Determine the (x, y) coordinate at the center of the cell enclosing the given text.  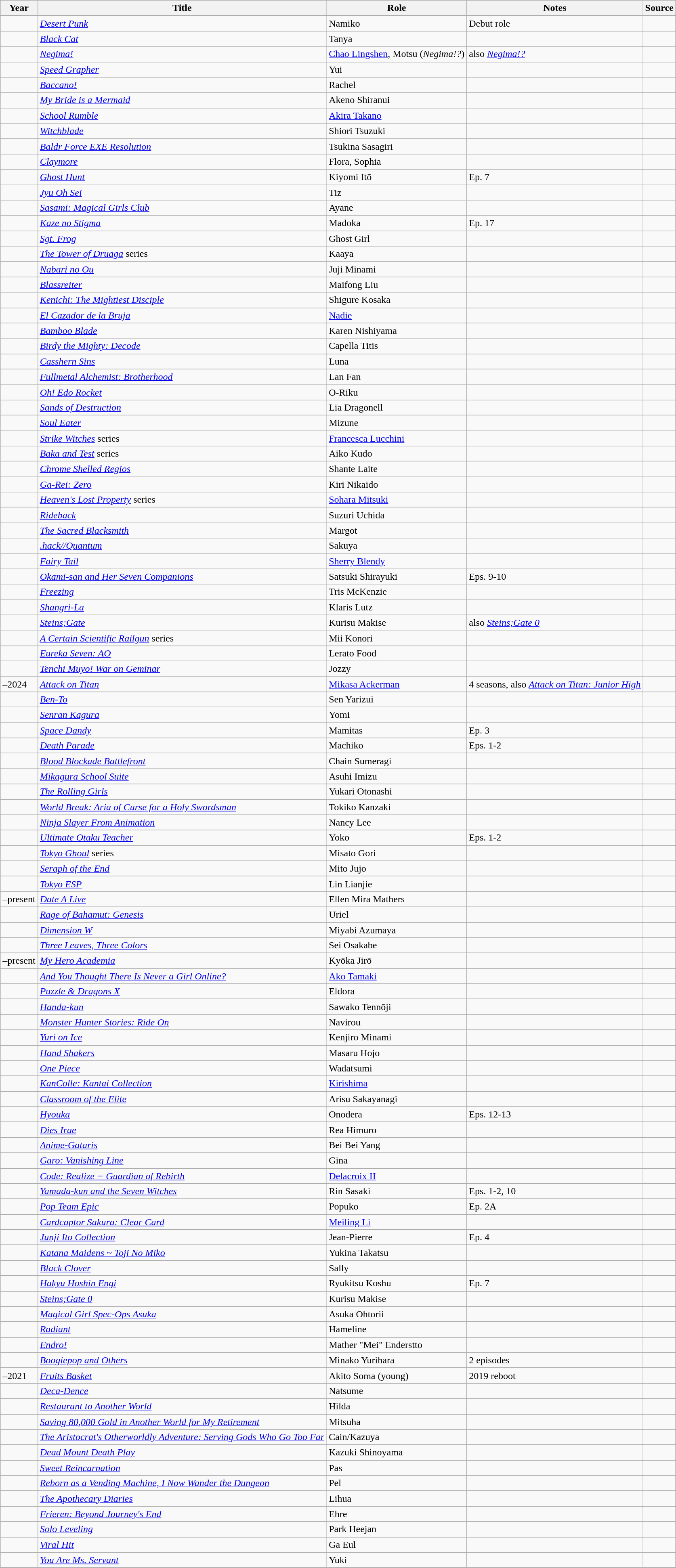
Ryukitsu Koshu (397, 1283)
Heaven's Lost Property series (182, 500)
Freezing (182, 592)
Rideback (182, 515)
Fullmetal Alchemist: Brotherhood (182, 377)
Source (659, 8)
Yoko (397, 838)
Notes (555, 8)
Death Parade (182, 746)
Hameline (397, 1329)
Mamitas (397, 730)
Yomi (397, 715)
Kenjiro Minami (397, 1038)
Suzuri Uchida (397, 515)
Asuhi Imizu (397, 776)
Kirishima (397, 1084)
Mitsuha (397, 1421)
Yuri on Ice (182, 1038)
And You Thought There Is Never a Girl Online? (182, 976)
The Sacred Blacksmith (182, 530)
My Bride is a Mermaid (182, 100)
Wadatsumi (397, 1068)
Deca-Dence (182, 1391)
Madoka (397, 223)
Black Clover (182, 1268)
Mather "Mei" Enderstto (397, 1345)
Natsume (397, 1391)
Code: Realize − Guardian of Rebirth (182, 1176)
Hilda (397, 1406)
Sohara Mitsuki (397, 500)
Anime-Gataris (182, 1145)
Junji Ito Collection (182, 1237)
Namiko (397, 23)
Masaru Hojo (397, 1053)
Ep. 3 (555, 730)
The Rolling Girls (182, 792)
Akira Takano (397, 115)
Miyabi Azumaya (397, 930)
Kazuki Shinoyama (397, 1453)
Margot (397, 530)
Sherry Blendy (397, 561)
Radiant (182, 1329)
Negima! (182, 54)
Tenchi Muyo! War on Geminar (182, 669)
Pop Team Epic (182, 1207)
Eps. 12-13 (555, 1114)
Puzzle & Dragons X (182, 992)
Saving 80,000 Gold in Another World for My Retirement (182, 1421)
Ep. 2A (555, 1207)
Hakyu Hoshin Engi (182, 1283)
Cardcaptor Sakura: Clear Card (182, 1222)
Dead Mount Death Play (182, 1453)
2019 reboot (555, 1375)
Meiling Li (397, 1222)
Akeno Shiranui (397, 100)
Role (397, 8)
Ehre (397, 1514)
Yukari Otonashi (397, 792)
Mikagura School Suite (182, 776)
Arisu Sakayanagi (397, 1099)
Mito Jujo (397, 868)
Chao Lingshen, Motsu (Negima!?) (397, 54)
Jean-Pierre (397, 1237)
Ellen Mira Mathers (397, 899)
Nancy Lee (397, 822)
Yamada-kun and the Seven Witches (182, 1191)
Speed Grapher (182, 69)
Juji Minami (397, 269)
Delacroix II (397, 1176)
One Piece (182, 1068)
Strike Witches series (182, 438)
Katana Maidens ~ Toji No Miko (182, 1253)
Tokyo Ghoul series (182, 853)
Nabari no Ou (182, 269)
Shigure Kosaka (397, 300)
Sei Osakabe (397, 945)
Luna (397, 361)
Eureka Seven: AO (182, 653)
Jyu Oh Sei (182, 193)
Tanya (397, 39)
Ben-To (182, 700)
Birdy the Mighty: Decode (182, 346)
Oh! Edo Rocket (182, 392)
You Are Ms. Servant (182, 1560)
The Aristocrat's Otherworldly Adventure: Serving Gods Who Go Too Far (182, 1437)
My Hero Academia (182, 961)
Casshern Sins (182, 361)
also Steins;Gate 0 (555, 623)
Eldora (397, 992)
Yuki (397, 1560)
Machiko (397, 746)
Klaris Lutz (397, 607)
Debut role (555, 23)
Karen Nishiyama (397, 331)
Ghost Girl (397, 239)
Francesca Lucchini (397, 438)
Ako Tamaki (397, 976)
Ninja Slayer From Animation (182, 822)
Lihua (397, 1499)
Ghost Hunt (182, 177)
4 seasons, also Attack on Titan: Junior High (555, 684)
Senran Kagura (182, 715)
Gina (397, 1160)
Ultimate Otaku Teacher (182, 838)
Capella Titis (397, 346)
Kenichi: The Mightiest Disciple (182, 300)
Dies Irae (182, 1130)
Ga Eul (397, 1545)
Pel (397, 1483)
KanColle: Kantai Collection (182, 1084)
Akito Soma (young) (397, 1375)
Mii Konori (397, 638)
El Cazador de la Bruja (182, 315)
Eps. 9-10 (555, 576)
Sally (397, 1268)
Bei Bei Yang (397, 1145)
Aiko Kudo (397, 454)
Fruits Basket (182, 1375)
Lia Dragonell (397, 407)
Tokiko Kanzaki (397, 807)
Cain/Kazuya (397, 1437)
Sawako Tennōji (397, 1007)
Restaurant to Another World (182, 1406)
Monster Hunter Stories: Ride On (182, 1022)
A Certain Scientific Railgun series (182, 638)
Baka and Test series (182, 454)
Ep. 4 (555, 1237)
Tokyo ESP (182, 884)
The Apothecary Diaries (182, 1499)
Handa-kun (182, 1007)
Classroom of the Elite (182, 1099)
O-Riku (397, 392)
Tsukina Sasagiri (397, 146)
Attack on Titan (182, 684)
Navirou (397, 1022)
Rachel (397, 85)
School Rumble (182, 115)
Ayane (397, 208)
Boogiepop and Others (182, 1360)
Hyouka (182, 1114)
Blassreiter (182, 285)
Park Heejan (397, 1529)
Shiori Tsuzuki (397, 131)
Seraph of the End (182, 868)
Frieren: Beyond Journey's End (182, 1514)
Sgt. Frog (182, 239)
Popuko (397, 1207)
Nadie (397, 315)
Bamboo Blade (182, 331)
Black Cat (182, 39)
Garo: Vanishing Line (182, 1160)
Kyōka Jirō (397, 961)
Desert Punk (182, 23)
Maifong Liu (397, 285)
Kaze no Stigma (182, 223)
Kiyomi Itō (397, 177)
The Tower of Druaga series (182, 254)
Mizune (397, 423)
Sen Yarizui (397, 700)
Rage of Bahamut: Genesis (182, 914)
Solo Leveling (182, 1529)
Blood Blockade Battlefront (182, 761)
Steins;Gate 0 (182, 1299)
Space Dandy (182, 730)
Onodera (397, 1114)
.hack//Quantum (182, 546)
Eps. 1-2, 10 (555, 1191)
Soul Eater (182, 423)
Baldr Force EXE Resolution (182, 146)
Sweet Reincarnation (182, 1468)
Yui (397, 69)
Ep. 17 (555, 223)
Jozzy (397, 669)
2 episodes (555, 1360)
Viral Hit (182, 1545)
Misato Gori (397, 853)
Okami-san and Her Seven Companions (182, 576)
Claymore (182, 161)
Steins;Gate (182, 623)
Pas (397, 1468)
Fairy Tail (182, 561)
Shangri-La (182, 607)
Flora, Sophia (397, 161)
–2024 (19, 684)
also Negima!? (555, 54)
Chain Sumeragi (397, 761)
Lerato Food (397, 653)
World Break: Aria of Curse for a Holy Swordsman (182, 807)
Sasami: Magical Girls Club (182, 208)
Lan Fan (397, 377)
Hand Shakers (182, 1053)
Ga-Rei: Zero (182, 484)
Kiri Nikaido (397, 484)
Three Leaves, Three Colors (182, 945)
Rea Himuro (397, 1130)
Endro! (182, 1345)
Mikasa Ackerman (397, 684)
Chrome Shelled Regios (182, 469)
Minako Yurihara (397, 1360)
Sands of Destruction (182, 407)
Kaaya (397, 254)
Satsuki Shirayuki (397, 576)
Witchblade (182, 131)
–2021 (19, 1375)
Dimension W (182, 930)
Tiz (397, 193)
Asuka Ohtorii (397, 1314)
Reborn as a Vending Machine, I Now Wander the Dungeon (182, 1483)
Uriel (397, 914)
Rin Sasaki (397, 1191)
Tris McKenzie (397, 592)
Title (182, 8)
Lin Lianjie (397, 884)
Date A Live (182, 899)
Shante Laite (397, 469)
Magical Girl Spec-Ops Asuka (182, 1314)
Yukina Takatsu (397, 1253)
Sakuya (397, 546)
Baccano! (182, 85)
Year (19, 8)
